For the text-containing cell, return its midpoint in [X, Y] coordinate format. 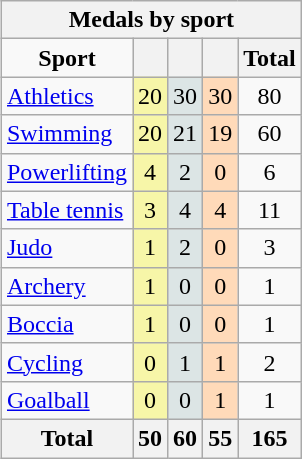
11 [270, 210]
Archery [66, 286]
Powerlifting [66, 172]
Boccia [66, 324]
Athletics [66, 96]
19 [220, 134]
Sport [66, 58]
Goalball [66, 400]
Table tennis [66, 210]
Judo [66, 248]
80 [270, 96]
50 [150, 438]
21 [186, 134]
6 [270, 172]
Cycling [66, 362]
Swimming [66, 134]
55 [220, 438]
165 [270, 438]
Medals by sport [151, 20]
